Search for the cell housing the specified text and yield its [x, y] center coordinate. 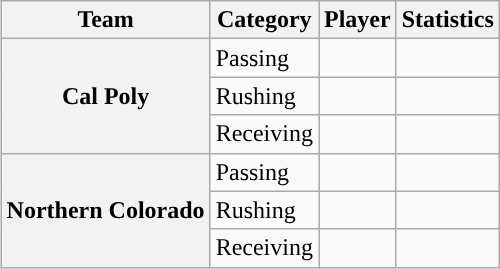
Cal Poly [106, 96]
Northern Colorado [106, 210]
Team [106, 20]
Category [264, 20]
Player [357, 20]
Statistics [448, 20]
